Return (x, y) of the center of cell containing provided text 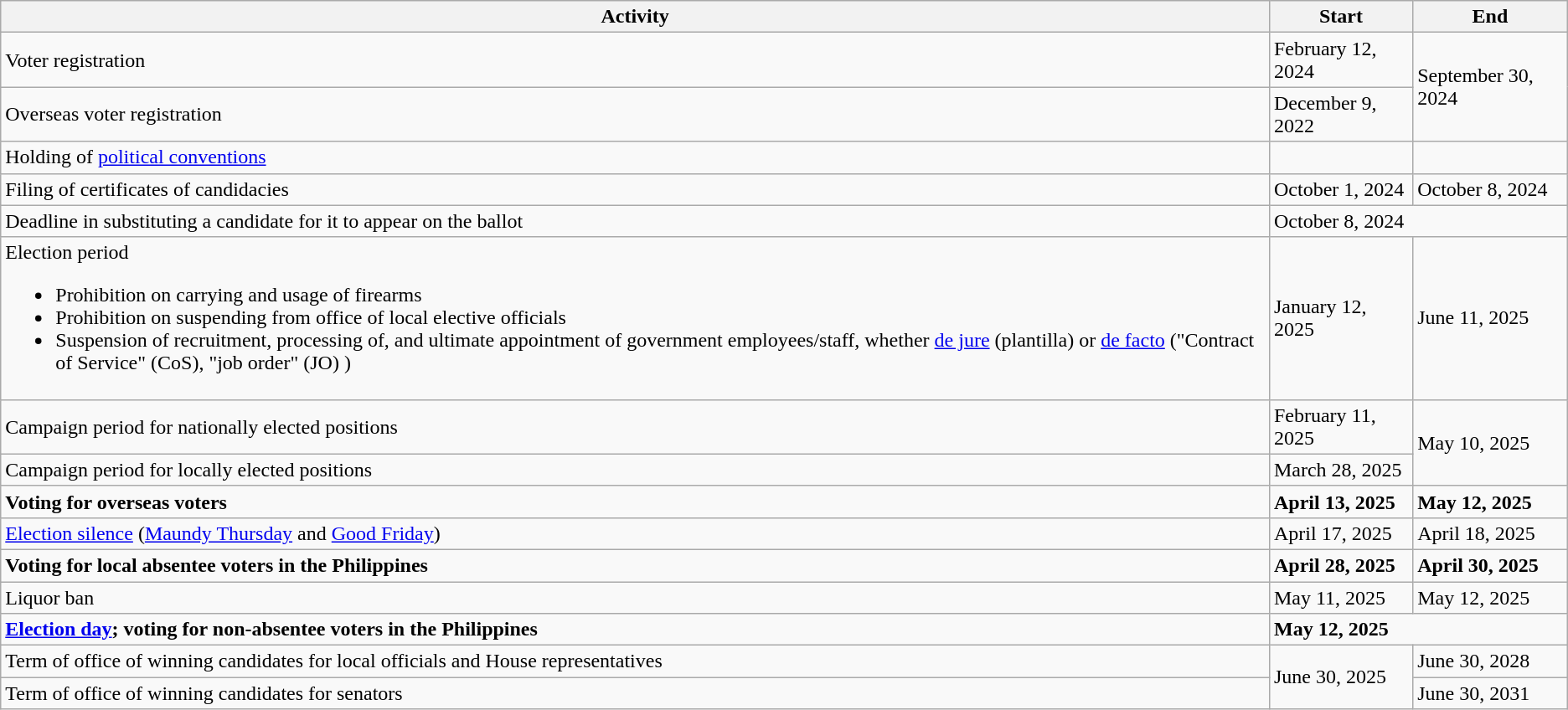
March 28, 2025 (1340, 470)
April 17, 2025 (1340, 533)
Term of office of winning candidates for local officials and House representatives (635, 661)
Holding of political conventions (635, 157)
October 1, 2024 (1340, 189)
Election day; voting for non-absentee voters in the Philippines (635, 630)
December 9, 2022 (1340, 114)
Election silence (Maundy Thursday and Good Friday) (635, 533)
June 30, 2025 (1340, 677)
Start (1340, 17)
Term of office of winning candidates for senators (635, 693)
June 30, 2031 (1491, 693)
April 28, 2025 (1340, 565)
April 18, 2025 (1491, 533)
Liquor ban (635, 597)
Activity (635, 17)
Campaign period for locally elected positions (635, 470)
Filing of certificates of candidacies (635, 189)
Overseas voter registration (635, 114)
May 10, 2025 (1491, 442)
Voting for local absentee voters in the Philippines (635, 565)
End (1491, 17)
February 12, 2024 (1340, 60)
April 30, 2025 (1491, 565)
Deadline in substituting a candidate for it to appear on the ballot (635, 221)
Voter registration (635, 60)
April 13, 2025 (1340, 502)
June 30, 2028 (1491, 661)
September 30, 2024 (1491, 87)
Campaign period for nationally elected positions (635, 427)
January 12, 2025 (1340, 318)
May 11, 2025 (1340, 597)
Voting for overseas voters (635, 502)
February 11, 2025 (1340, 427)
June 11, 2025 (1491, 318)
